Provide the [X, Y] coordinate of the cell's center where the given text is located.  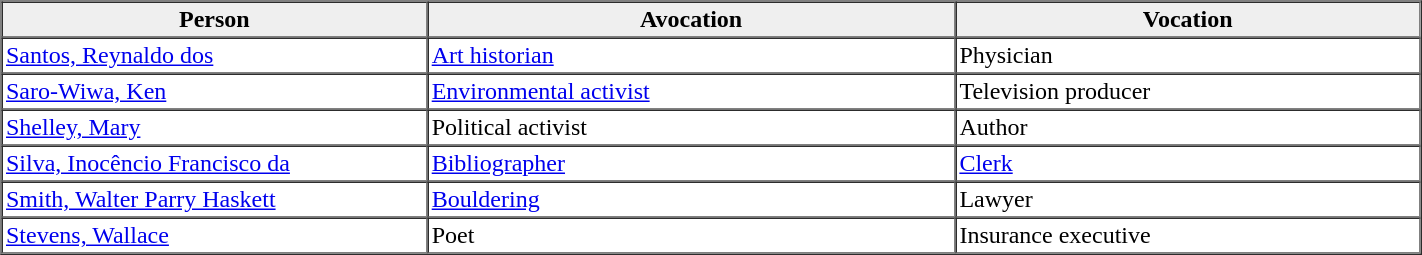
Political activist [691, 128]
Bibliographer [691, 164]
Avocation [691, 20]
Insurance executive [1188, 236]
Stevens, Wallace [215, 236]
Person [215, 20]
Santos, Reynaldo dos [215, 56]
Saro-Wiwa, Ken [215, 92]
Bouldering [691, 200]
Television producer [1188, 92]
Clerk [1188, 164]
Shelley, Mary [215, 128]
Lawyer [1188, 200]
Vocation [1188, 20]
Author [1188, 128]
Art historian [691, 56]
Silva, Inocêncio Francisco da [215, 164]
Physician [1188, 56]
Environmental activist [691, 92]
Poet [691, 236]
Smith, Walter Parry Haskett [215, 200]
